Search for the cell housing the specified text and yield its [x, y] center coordinate. 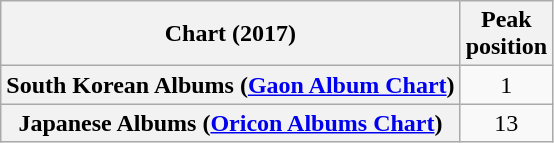
13 [506, 123]
Peakposition [506, 34]
Japanese Albums (Oricon Albums Chart) [230, 123]
1 [506, 85]
Chart (2017) [230, 34]
South Korean Albums (Gaon Album Chart) [230, 85]
